From the cell containing the given text, extract its center point as (x, y) coordinate. 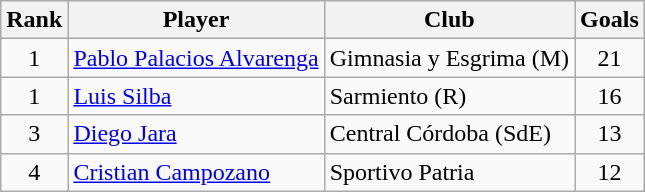
Cristian Campozano (196, 172)
Pablo Palacios Alvarenga (196, 58)
12 (610, 172)
Rank (34, 20)
Player (196, 20)
Central Córdoba (SdE) (449, 134)
Sarmiento (R) (449, 96)
Diego Jara (196, 134)
Luis Silba (196, 96)
21 (610, 58)
Club (449, 20)
4 (34, 172)
Sportivo Patria (449, 172)
3 (34, 134)
Goals (610, 20)
Gimnasia y Esgrima (M) (449, 58)
16 (610, 96)
13 (610, 134)
